Extract the (X, Y) coordinate from the center of the cell holding the provided text.  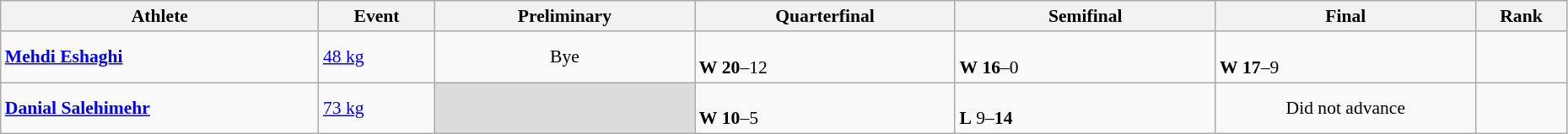
W 10–5 (825, 108)
Event (376, 16)
Danial Salehimehr (160, 108)
Semifinal (1085, 16)
Rank (1522, 16)
48 kg (376, 57)
Bye (565, 57)
L 9–14 (1085, 108)
W 20–12 (825, 57)
W 17–9 (1346, 57)
73 kg (376, 108)
Preliminary (565, 16)
Did not advance (1346, 108)
Quarterfinal (825, 16)
Final (1346, 16)
Athlete (160, 16)
W 16–0 (1085, 57)
Mehdi Eshaghi (160, 57)
